Search for the cell housing the specified text and yield its [x, y] center coordinate. 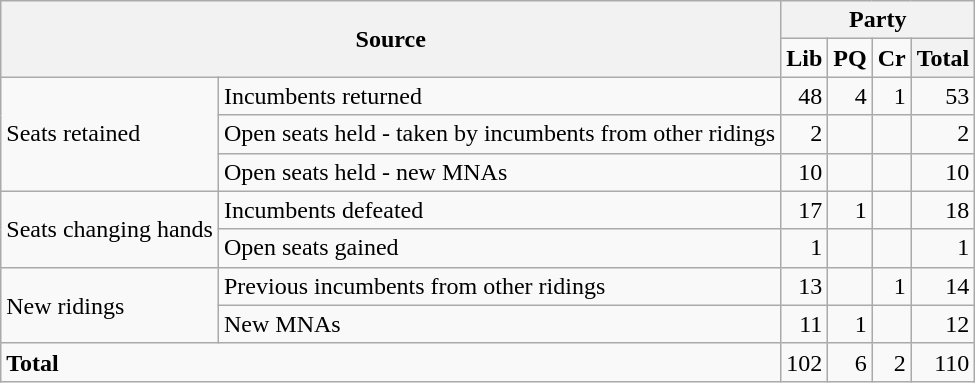
Open seats held - new MNAs [499, 172]
Party [878, 20]
13 [804, 286]
Source [391, 39]
Previous incumbents from other ridings [499, 286]
12 [943, 324]
Seats changing hands [110, 229]
102 [804, 362]
New ridings [110, 305]
Lib [804, 58]
110 [943, 362]
Incumbents defeated [499, 210]
Seats retained [110, 134]
17 [804, 210]
PQ [850, 58]
18 [943, 210]
6 [850, 362]
Open seats held - taken by incumbents from other ridings [499, 134]
14 [943, 286]
New MNAs [499, 324]
Open seats gained [499, 248]
4 [850, 96]
48 [804, 96]
Incumbents returned [499, 96]
53 [943, 96]
Cr [892, 58]
11 [804, 324]
